Pinpoint the cell where the given text exists, returning its [X, Y] midpoint coordinate. 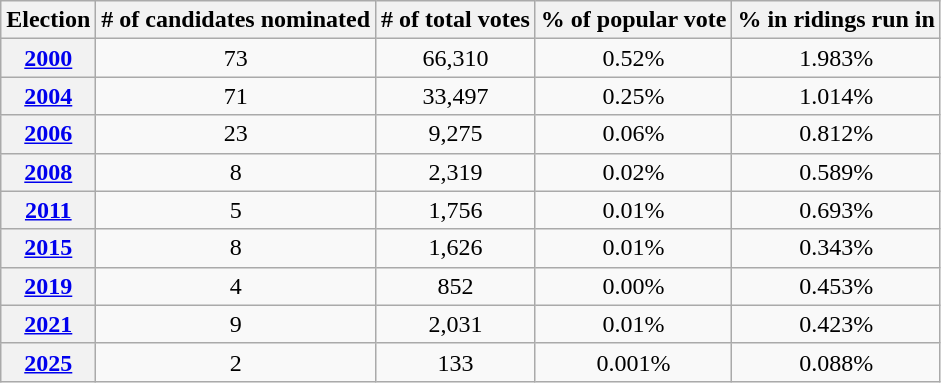
2000 [48, 58]
9 [236, 324]
73 [236, 58]
0.088% [836, 362]
1,756 [456, 210]
# of total votes [456, 20]
0.343% [836, 248]
5 [236, 210]
% in ridings run in [836, 20]
0.453% [836, 286]
0.25% [634, 96]
0.001% [634, 362]
0.693% [836, 210]
0.00% [634, 286]
66,310 [456, 58]
2021 [48, 324]
2008 [48, 172]
0.52% [634, 58]
0.589% [836, 172]
4 [236, 286]
2004 [48, 96]
Election [48, 20]
2019 [48, 286]
23 [236, 134]
2011 [48, 210]
2,031 [456, 324]
1.983% [836, 58]
852 [456, 286]
# of candidates nominated [236, 20]
2015 [48, 248]
% of popular vote [634, 20]
1,626 [456, 248]
33,497 [456, 96]
2006 [48, 134]
0.423% [836, 324]
2025 [48, 362]
2,319 [456, 172]
0.02% [634, 172]
2 [236, 362]
71 [236, 96]
0.812% [836, 134]
1.014% [836, 96]
0.06% [634, 134]
133 [456, 362]
9,275 [456, 134]
